Pinpoint the cell where the given text exists, returning its (X, Y) midpoint coordinate. 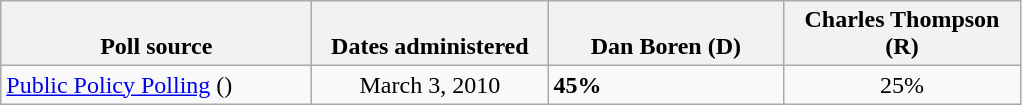
Poll source (156, 34)
45% (666, 85)
Public Policy Polling () (156, 85)
Dan Boren (D) (666, 34)
March 3, 2010 (430, 85)
Dates administered (430, 34)
Charles Thompson (R) (902, 34)
25% (902, 85)
